Scan for the cell matching the given text and deliver its [X, Y] coordinate at center. 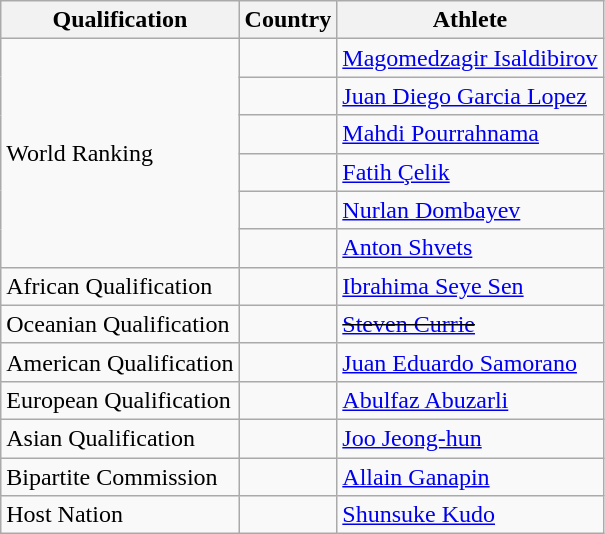
Anton Shvets [470, 248]
Allain Ganapin [470, 477]
Joo Jeong-hun [470, 438]
Juan Eduardo Samorano [470, 362]
Asian Qualification [120, 438]
European Qualification [120, 400]
African Qualification [120, 286]
Athlete [470, 20]
American Qualification [120, 362]
Magomedzagir Isaldibirov [470, 58]
Juan Diego Garcia Lopez [470, 96]
Fatih Çelik [470, 172]
Abulfaz Abuzarli [470, 400]
Ibrahima Seye Sen [470, 286]
Country [288, 20]
Steven Currie [470, 324]
Oceanian Qualification [120, 324]
Host Nation [120, 515]
Nurlan Dombayev [470, 210]
Mahdi Pourrahnama [470, 134]
Bipartite Commission [120, 477]
Shunsuke Kudo [470, 515]
Qualification [120, 20]
World Ranking [120, 153]
